Capture the cell that displays the provided text and extract its (X, Y) central coordinate. 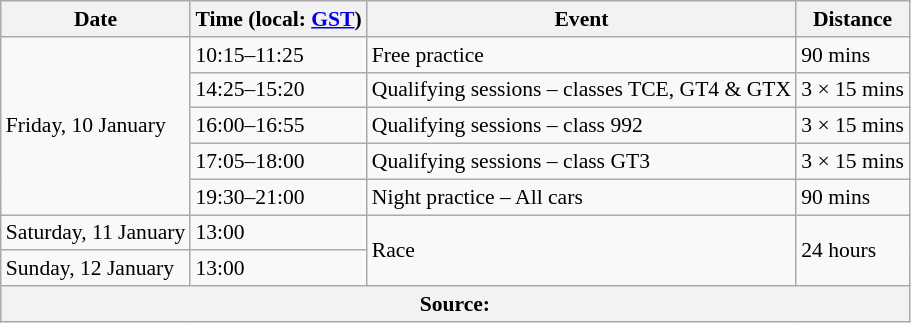
Event (582, 19)
Distance (852, 19)
10:15–11:25 (278, 55)
Friday, 10 January (96, 126)
Saturday, 11 January (96, 233)
Qualifying sessions – classes TCE, GT4 & GTX (582, 90)
Free practice (582, 55)
Time (local: GST) (278, 19)
24 hours (852, 250)
Sunday, 12 January (96, 269)
Date (96, 19)
19:30–21:00 (278, 197)
Night practice – All cars (582, 197)
Qualifying sessions – class GT3 (582, 162)
17:05–18:00 (278, 162)
14:25–15:20 (278, 90)
16:00–16:55 (278, 126)
Qualifying sessions – class 992 (582, 126)
Race (582, 250)
Source: (455, 304)
